Pinpoint the cell where the given text exists, returning its [X, Y] midpoint coordinate. 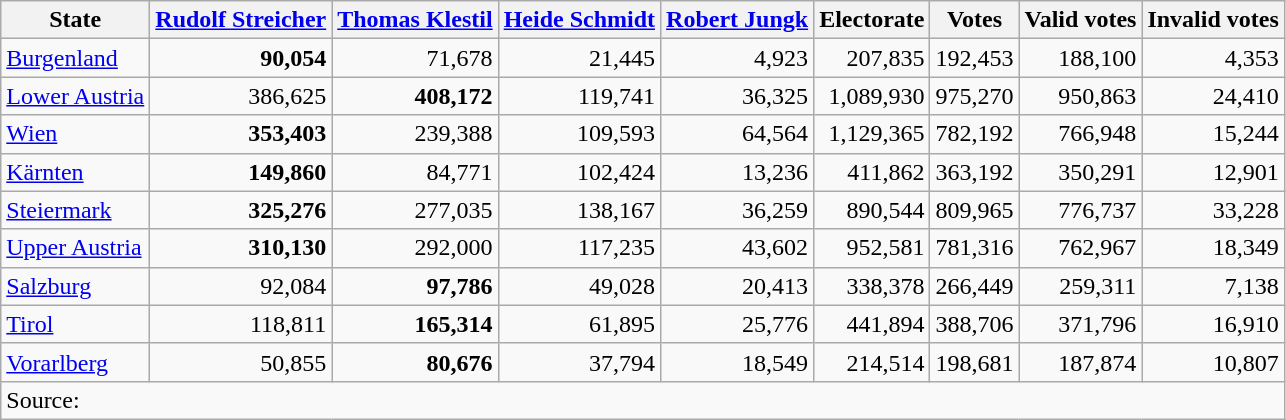
Electorate [872, 20]
21,445 [579, 58]
310,130 [241, 248]
119,741 [579, 96]
266,449 [974, 286]
33,228 [1213, 210]
239,388 [415, 134]
408,172 [415, 96]
441,894 [872, 324]
363,192 [974, 172]
Lower Austria [76, 96]
809,965 [974, 210]
84,771 [415, 172]
43,602 [738, 248]
292,000 [415, 248]
Heide Schmidt [579, 20]
20,413 [738, 286]
97,786 [415, 286]
776,737 [1080, 210]
61,895 [579, 324]
Thomas Klestil [415, 20]
Invalid votes [1213, 20]
1,089,930 [872, 96]
18,549 [738, 362]
Wien [76, 134]
188,100 [1080, 58]
890,544 [872, 210]
117,235 [579, 248]
138,167 [579, 210]
Vorarlberg [76, 362]
25,776 [738, 324]
207,835 [872, 58]
18,349 [1213, 248]
16,910 [1213, 324]
1,129,365 [872, 134]
State [76, 20]
165,314 [415, 324]
4,353 [1213, 58]
762,967 [1080, 248]
192,453 [974, 58]
353,403 [241, 134]
92,084 [241, 286]
950,863 [1080, 96]
Valid votes [1080, 20]
952,581 [872, 248]
Votes [974, 20]
214,514 [872, 362]
Tirol [76, 324]
Burgenland [76, 58]
71,678 [415, 58]
Source: [643, 400]
411,862 [872, 172]
80,676 [415, 362]
782,192 [974, 134]
Rudolf Streicher [241, 20]
Kärnten [76, 172]
338,378 [872, 286]
109,593 [579, 134]
36,325 [738, 96]
781,316 [974, 248]
Salzburg [76, 286]
386,625 [241, 96]
118,811 [241, 324]
15,244 [1213, 134]
13,236 [738, 172]
50,855 [241, 362]
325,276 [241, 210]
Upper Austria [76, 248]
149,860 [241, 172]
36,259 [738, 210]
371,796 [1080, 324]
198,681 [974, 362]
102,424 [579, 172]
10,807 [1213, 362]
90,054 [241, 58]
7,138 [1213, 286]
Robert Jungk [738, 20]
259,311 [1080, 286]
4,923 [738, 58]
Steiermark [76, 210]
388,706 [974, 324]
187,874 [1080, 362]
766,948 [1080, 134]
37,794 [579, 362]
350,291 [1080, 172]
24,410 [1213, 96]
12,901 [1213, 172]
49,028 [579, 286]
277,035 [415, 210]
975,270 [974, 96]
64,564 [738, 134]
